Locate the cell with the specified text and output its [x, y] center coordinate. 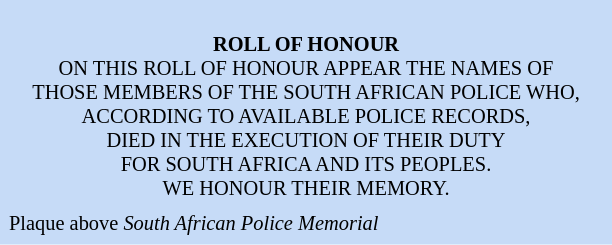
Plaque above South African Police Memorial [306, 224]
